Search for the cell housing the specified text and yield its [X, Y] center coordinate. 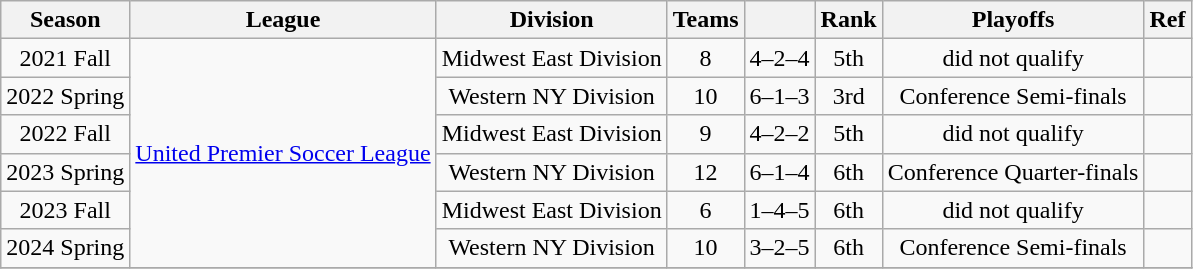
4–2–4 [780, 58]
3–2–5 [780, 248]
6–1–3 [780, 96]
Conference Quarter-finals [1013, 172]
2022 Fall [66, 134]
3rd [848, 96]
1–4–5 [780, 210]
Ref [1168, 20]
6–1–4 [780, 172]
2023 Spring [66, 172]
2022 Spring [66, 96]
League [283, 20]
12 [706, 172]
2023 Fall [66, 210]
Division [552, 20]
9 [706, 134]
Season [66, 20]
8 [706, 58]
Rank [848, 20]
6 [706, 210]
Playoffs [1013, 20]
4–2–2 [780, 134]
2024 Spring [66, 248]
2021 Fall [66, 58]
Teams [706, 20]
United Premier Soccer League [283, 153]
